Pinpoint the cell where the given text exists, returning its (X, Y) midpoint coordinate. 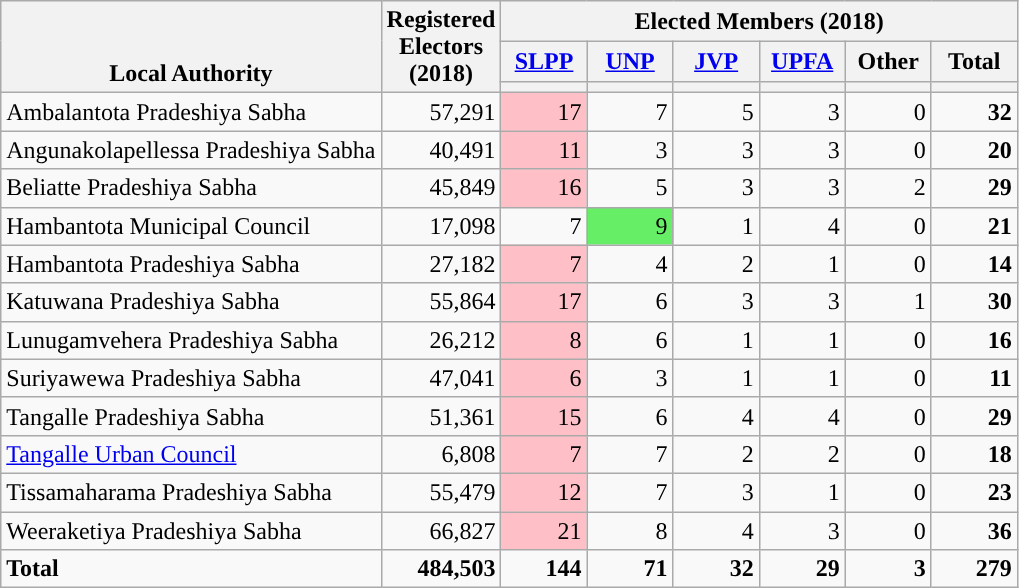
JVP (716, 61)
30 (974, 302)
UPFA (802, 61)
47,041 (441, 378)
71 (630, 569)
279 (974, 569)
Lunugamvehera Pradeshiya Sabha (191, 340)
Ambalantota Pradeshiya Sabha (191, 112)
15 (544, 416)
6,808 (441, 454)
RegisteredElectors(2018) (441, 47)
14 (974, 264)
17,098 (441, 226)
40,491 (441, 150)
Other (888, 61)
45,849 (441, 188)
20 (974, 150)
Katuwana Pradeshiya Sabha (191, 302)
12 (544, 492)
Weeraketiya Pradeshiya Sabha (191, 531)
Angunakolapellessa Pradeshiya Sabha (191, 150)
Tangalle Urban Council (191, 454)
51,361 (441, 416)
18 (974, 454)
144 (544, 569)
26,212 (441, 340)
UNP (630, 61)
Tissamaharama Pradeshiya Sabha (191, 492)
Beliatte Pradeshiya Sabha (191, 188)
SLPP (544, 61)
57,291 (441, 112)
66,827 (441, 531)
55,479 (441, 492)
Local Authority (191, 47)
Suriyawewa Pradeshiya Sabha (191, 378)
Elected Members (2018) (759, 21)
Tangalle Pradeshiya Sabha (191, 416)
23 (974, 492)
36 (974, 531)
55,864 (441, 302)
484,503 (441, 569)
Hambantota Pradeshiya Sabha (191, 264)
Hambantota Municipal Council (191, 226)
9 (630, 226)
27,182 (441, 264)
